Locate the cell with the specified text and output its (x, y) center coordinate. 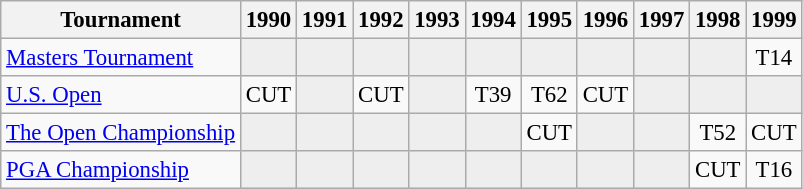
1997 (661, 20)
The Open Championship (121, 133)
T14 (774, 58)
PGA Championship (121, 170)
T16 (774, 170)
T39 (493, 95)
Masters Tournament (121, 58)
1993 (437, 20)
1994 (493, 20)
1999 (774, 20)
1991 (325, 20)
U.S. Open (121, 95)
T52 (718, 133)
1998 (718, 20)
1990 (268, 20)
1996 (605, 20)
T62 (549, 95)
Tournament (121, 20)
1995 (549, 20)
1992 (381, 20)
